Extract the [X, Y] coordinate from the center of the cell holding the provided text.  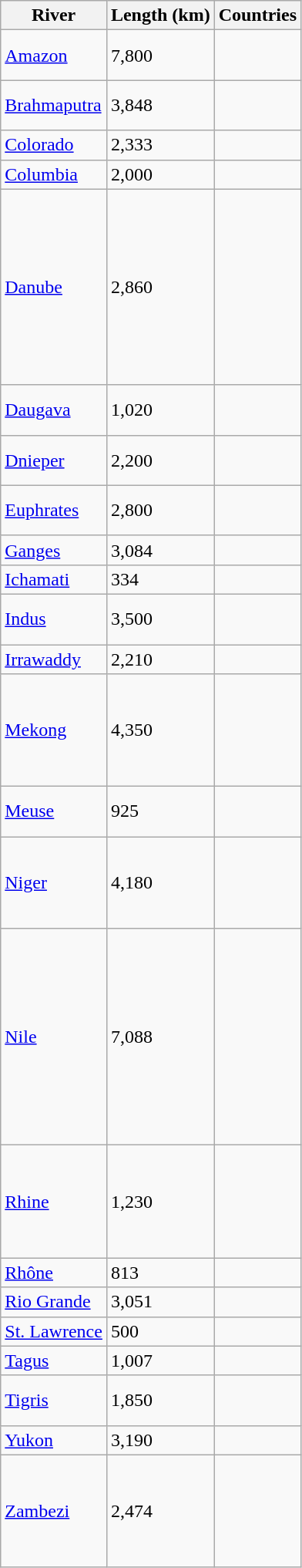
2,800 [160, 511]
Euphrates [54, 511]
7,088 [160, 1037]
St. Lawrence [54, 1331]
Nile [54, 1037]
1,850 [160, 1401]
1,020 [160, 410]
Mekong [54, 730]
1,007 [160, 1361]
Niger [54, 882]
Danube [54, 287]
Rio Grande [54, 1302]
Yukon [54, 1440]
1,230 [160, 1202]
Brahmaputra [54, 105]
Irrawaddy [54, 659]
Ganges [54, 550]
Zambezi [54, 1511]
813 [160, 1273]
2,000 [160, 174]
Colorado [54, 145]
Tagus [54, 1361]
3,500 [160, 619]
2,333 [160, 145]
Amazon [54, 56]
Rhine [54, 1202]
2,474 [160, 1511]
River [54, 15]
Length (km) [160, 15]
Columbia [54, 174]
7,800 [160, 56]
Countries [257, 15]
Daugava [54, 410]
925 [160, 811]
2,210 [160, 659]
4,180 [160, 882]
4,350 [160, 730]
Dnieper [54, 460]
3,190 [160, 1440]
Ichamati [54, 579]
Rhône [54, 1273]
3,051 [160, 1302]
Meuse [54, 811]
3,848 [160, 105]
Tigris [54, 1401]
500 [160, 1331]
334 [160, 579]
3,084 [160, 550]
2,860 [160, 287]
Indus [54, 619]
2,200 [160, 460]
